Capture the cell that displays the provided text and extract its [X, Y] central coordinate. 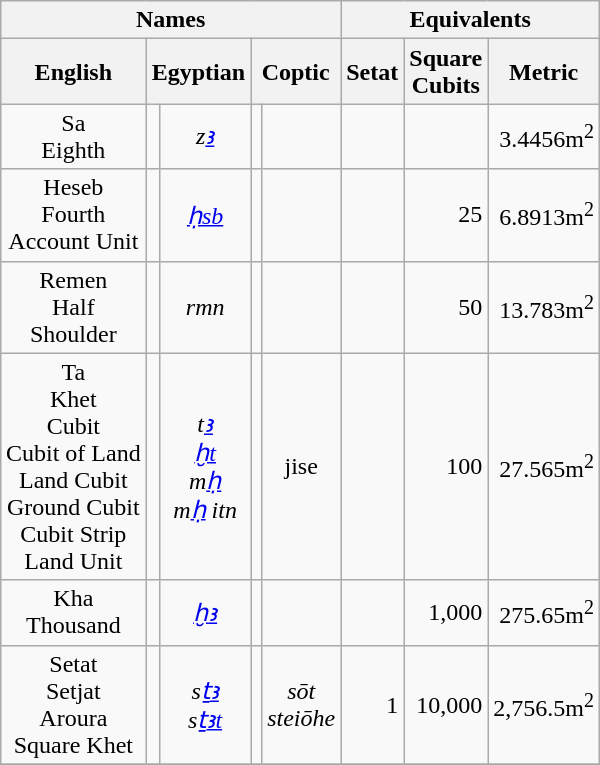
Equivalents [470, 20]
sōtsteiōhe [302, 704]
sṯꜣsṯꜣt [206, 704]
RemenHalfShoulder [73, 307]
100 [446, 466]
jise [302, 466]
rmn [206, 307]
SaEighth [73, 136]
27.565m2 [544, 466]
13.783m2 [544, 307]
ḥsb [206, 215]
SquareCubits [446, 72]
English [73, 72]
Metric [544, 72]
HesebFourthAccount Unit [73, 215]
tꜣḫtmḥmḥ itn [206, 466]
6.8913m2 [544, 215]
zꜣ [206, 136]
KhaThousand [73, 612]
25 [446, 215]
2,756.5m2 [544, 704]
10,000 [446, 704]
ḫꜣ [206, 612]
1,000 [446, 612]
Setat [372, 72]
TaKhetCubitCubit of LandLand CubitGround CubitCubit StripLand Unit [73, 466]
Coptic [296, 72]
275.65m2 [544, 612]
3.4456m2 [544, 136]
1 [372, 704]
Egyptian [198, 72]
Names [170, 20]
SetatSetjatArouraSquare Khet [73, 704]
50 [446, 307]
